Determine the [x, y] coordinate at the center of the cell enclosing the given text.  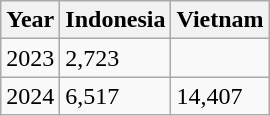
Vietnam [220, 20]
Indonesia [116, 20]
2023 [30, 58]
2,723 [116, 58]
Year [30, 20]
14,407 [220, 96]
6,517 [116, 96]
2024 [30, 96]
